From the cell containing the given text, extract its center point as (X, Y) coordinate. 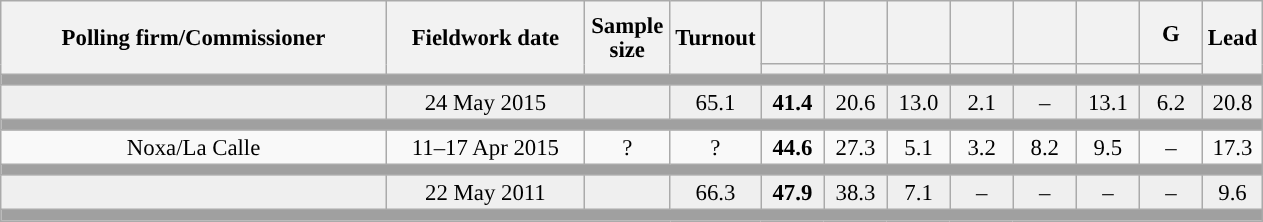
66.3 (716, 194)
3.2 (982, 148)
8.2 (1044, 148)
65.1 (716, 102)
5.1 (918, 148)
17.3 (1232, 148)
Sample size (627, 38)
22 May 2011 (485, 194)
13.1 (1108, 102)
Lead (1232, 38)
2.1 (982, 102)
Noxa/La Calle (194, 148)
G (1170, 32)
Polling firm/Commissioner (194, 38)
44.6 (792, 148)
20.8 (1232, 102)
27.3 (856, 148)
7.1 (918, 194)
38.3 (856, 194)
9.5 (1108, 148)
20.6 (856, 102)
47.9 (792, 194)
41.4 (792, 102)
9.6 (1232, 194)
11–17 Apr 2015 (485, 148)
13.0 (918, 102)
24 May 2015 (485, 102)
6.2 (1170, 102)
Turnout (716, 38)
Fieldwork date (485, 38)
